Capture the cell that displays the provided text and extract its [X, Y] central coordinate. 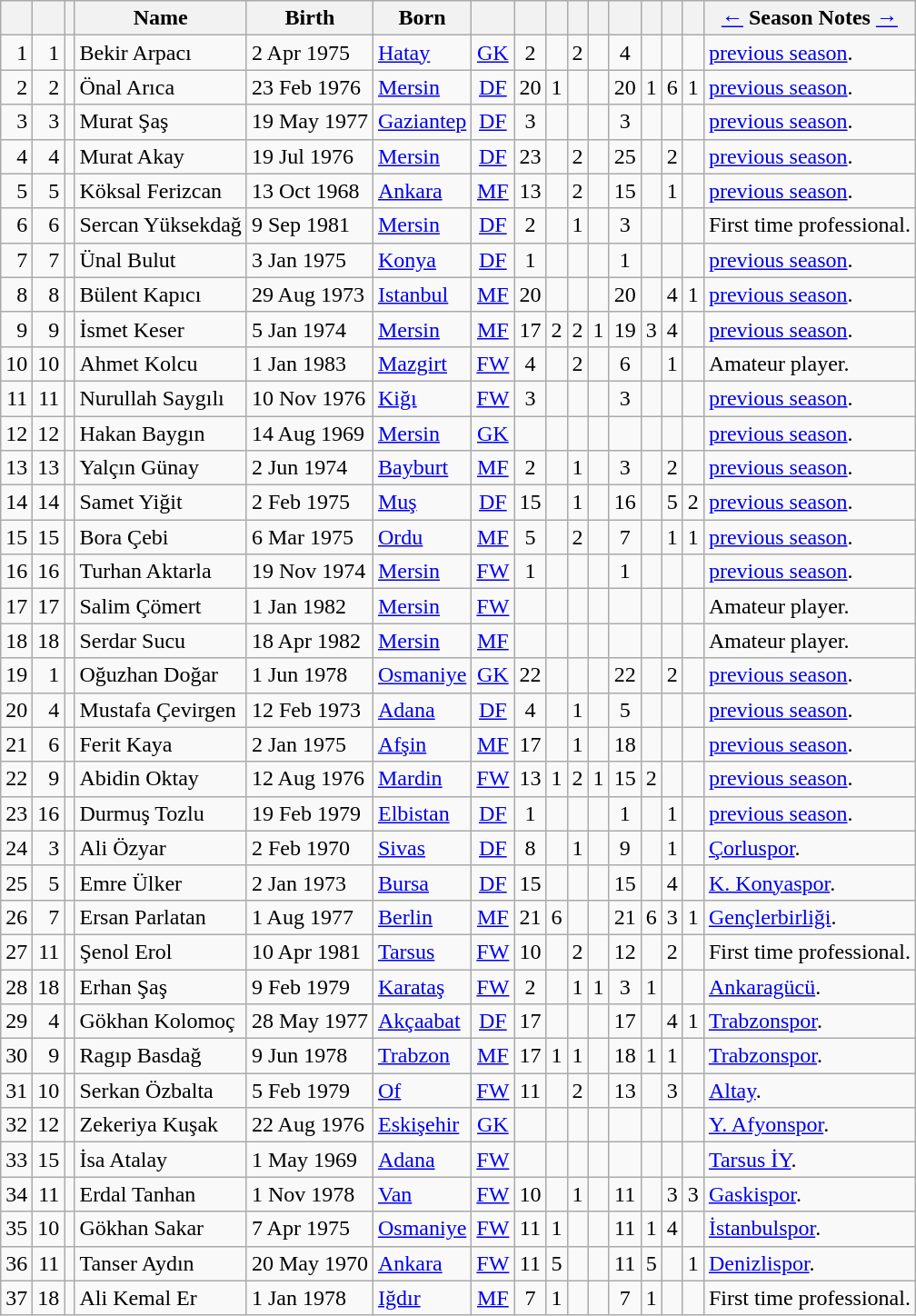
12 Aug 1976 [309, 779]
Tarsus [422, 952]
35 [16, 1229]
Birth [309, 18]
Sivas [422, 848]
34 [16, 1194]
19 Feb 1979 [309, 813]
İsa Atalay [160, 1160]
Erhan Şaş [160, 986]
23 Feb 1976 [309, 87]
19 Jul 1976 [309, 156]
Van [422, 1194]
6 Mar 1975 [309, 537]
Önal Arıca [160, 87]
Durmuş Tozlu [160, 813]
Serdar Sucu [160, 641]
← Season Notes → [809, 18]
29 [16, 1022]
2 Apr 1975 [309, 53]
9 Sep 1981 [309, 225]
9 Jun 1978 [309, 1056]
1 Jun 1978 [309, 675]
Sercan Yüksekdağ [160, 225]
2 Jan 1973 [309, 882]
Ersan Parlatan [160, 917]
Bayburt [422, 468]
Mazgirt [422, 364]
Bora Çebi [160, 537]
9 Feb 1979 [309, 986]
33 [16, 1160]
Salim Çömert [160, 606]
Born [422, 18]
Murat Akay [160, 156]
18 Apr 1982 [309, 641]
Bursa [422, 882]
Muş [422, 503]
1 Jan 1982 [309, 606]
Köksal Ferizcan [160, 191]
32 [16, 1125]
Serkan Özbalta [160, 1091]
Akçaabat [422, 1022]
2 Feb 1975 [309, 503]
Kiğı [422, 398]
5 Jan 1974 [309, 329]
Trabzon [422, 1056]
1 Jan 1978 [309, 1298]
14 Aug 1969 [309, 434]
Ordu [422, 537]
Denizlispor. [809, 1263]
2 Jan 1975 [309, 744]
1 May 1969 [309, 1160]
Of [422, 1091]
Eskişehir [422, 1125]
Emre Ülker [160, 882]
Karataş [422, 986]
Bülent Kapıcı [160, 294]
Oğuzhan Doğar [160, 675]
37 [16, 1298]
2 Feb 1970 [309, 848]
30 [16, 1056]
20 May 1970 [309, 1263]
Gaziantep [422, 122]
10 Nov 1976 [309, 398]
1 Nov 1978 [309, 1194]
Zekeriya Kuşak [160, 1125]
Ali Özyar [160, 848]
Ali Kemal Er [160, 1298]
İstanbulspor. [809, 1229]
Mardin [422, 779]
Gökhan Sakar [160, 1229]
28 May 1977 [309, 1022]
Mustafa Çevirgen [160, 710]
Tarsus İY. [809, 1160]
Gençlerbirliği. [809, 917]
36 [16, 1263]
Bekir Arpacı [160, 53]
Murat Şaş [160, 122]
Ankaragücü. [809, 986]
10 Apr 1981 [309, 952]
28 [16, 986]
Nurullah Saygılı [160, 398]
2 Jun 1974 [309, 468]
1 Aug 1977 [309, 917]
26 [16, 917]
Tanser Aydın [160, 1263]
Samet Yiğit [160, 503]
Gökhan Kolomoç [160, 1022]
Ünal Bulut [160, 260]
13 Oct 1968 [309, 191]
Istanbul [422, 294]
Abidin Oktay [160, 779]
Ragıp Basdağ [160, 1056]
1 Jan 1983 [309, 364]
7 Apr 1975 [309, 1229]
Çorluspor. [809, 848]
5 Feb 1979 [309, 1091]
27 [16, 952]
24 [16, 848]
Elbistan [422, 813]
Gaskispor. [809, 1194]
12 Feb 1973 [309, 710]
Ahmet Kolcu [160, 364]
Hatay [422, 53]
Afşin [422, 744]
Altay. [809, 1091]
Yalçın Günay [160, 468]
Hakan Baygın [160, 434]
Erdal Tanhan [160, 1194]
Konya [422, 260]
K. Konyaspor. [809, 882]
Berlin [422, 917]
22 Aug 1976 [309, 1125]
İsmet Keser [160, 329]
31 [16, 1091]
Şenol Erol [160, 952]
19 Nov 1974 [309, 572]
Ferit Kaya [160, 744]
Name [160, 18]
29 Aug 1973 [309, 294]
3 Jan 1975 [309, 260]
Iğdır [422, 1298]
Y. Afyonspor. [809, 1125]
19 May 1977 [309, 122]
Turhan Aktarla [160, 572]
